Locate the cell with the specified text and output its (x, y) center coordinate. 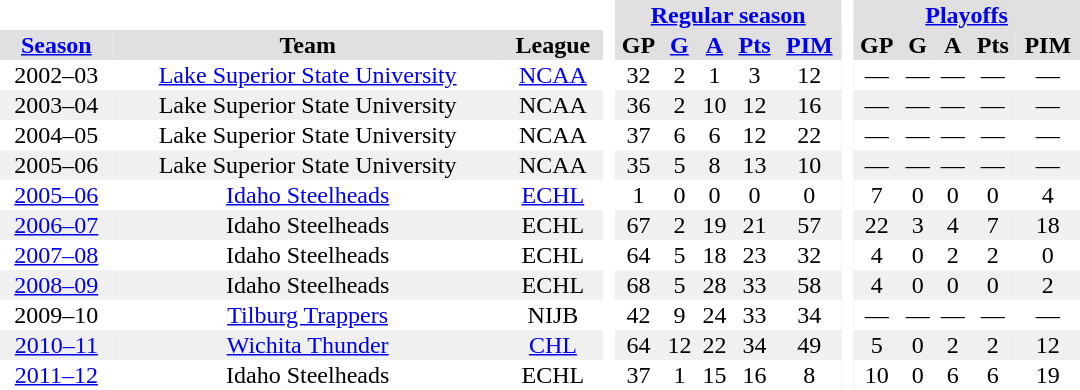
35 (638, 165)
Tilburg Trappers (308, 315)
2006–07 (56, 225)
2003–04 (56, 105)
58 (809, 285)
36 (638, 105)
24 (714, 315)
67 (638, 225)
21 (754, 225)
42 (638, 315)
2002–03 (56, 75)
Season (56, 45)
28 (714, 285)
15 (714, 375)
League (554, 45)
Regular season (728, 15)
23 (754, 255)
2009–10 (56, 315)
57 (809, 225)
NIJB (554, 315)
Wichita Thunder (308, 345)
2010–11 (56, 345)
2004–05 (56, 135)
CHL (554, 345)
68 (638, 285)
Playoffs (966, 15)
13 (754, 165)
Team (308, 45)
2008–09 (56, 285)
2007–08 (56, 255)
9 (680, 315)
49 (809, 345)
2011–12 (56, 375)
